Extract the [x, y] coordinate from the center of the cell holding the provided text.  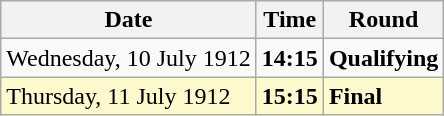
14:15 [290, 58]
Wednesday, 10 July 1912 [129, 58]
Date [129, 20]
Time [290, 20]
Thursday, 11 July 1912 [129, 96]
15:15 [290, 96]
Qualifying [383, 58]
Final [383, 96]
Round [383, 20]
